Output the (x, y) coordinate of the center of the cell containing the given text.  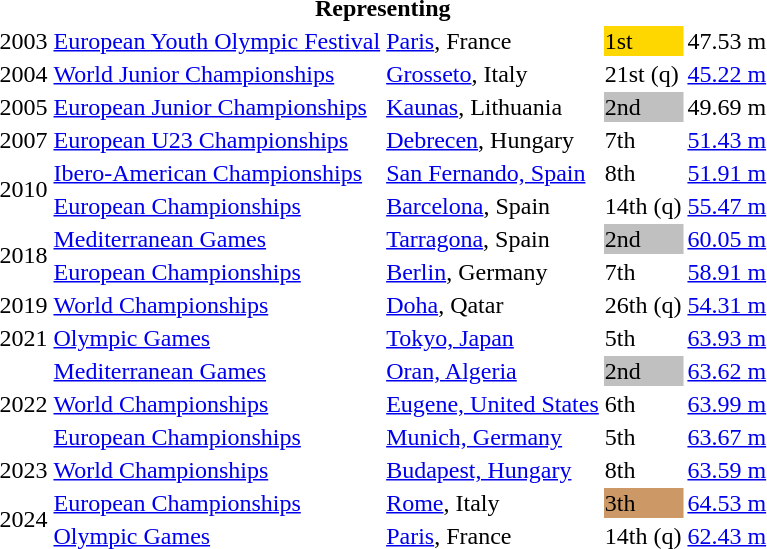
World Junior Championships (217, 74)
European Junior Championships (217, 107)
Oran, Algeria (493, 371)
Doha, Qatar (493, 305)
Budapest, Hungary (493, 470)
21st (q) (643, 74)
Tokyo, Japan (493, 338)
Rome, Italy (493, 503)
14th (q) (643, 206)
Ibero-American Championships (217, 173)
1st (643, 41)
6th (643, 404)
26th (q) (643, 305)
European Youth Olympic Festival (217, 41)
European U23 Championships (217, 140)
Debrecen, Hungary (493, 140)
3th (643, 503)
Eugene, United States (493, 404)
Olympic Games (217, 338)
Barcelona, Spain (493, 206)
San Fernando, Spain (493, 173)
Paris, France (493, 41)
Kaunas, Lithuania (493, 107)
Berlin, Germany (493, 272)
Munich, Germany (493, 437)
Grosseto, Italy (493, 74)
Tarragona, Spain (493, 239)
